Find where the given text appears and provide that cell's center as [x, y] coordinate. 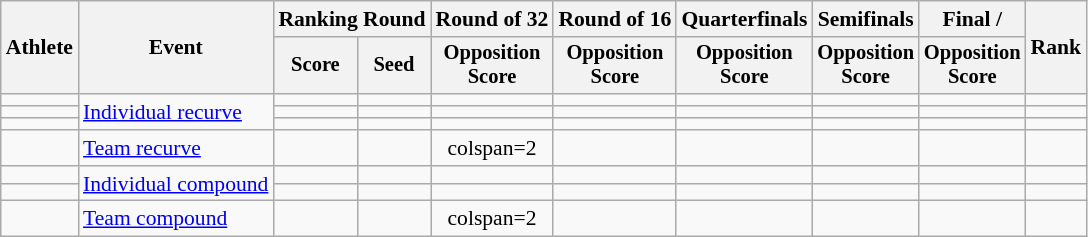
Round of 32 [492, 19]
Seed [394, 66]
Final / [972, 19]
Team compound [176, 219]
Semifinals [866, 19]
Individual recurve [176, 112]
Event [176, 48]
Quarterfinals [744, 19]
Score [315, 66]
Ranking Round [352, 19]
Individual compound [176, 184]
Round of 16 [614, 19]
Rank [1056, 48]
Team recurve [176, 148]
Athlete [40, 48]
